Identify which cell holds the provided text, then report its (X, Y) central coordinate. 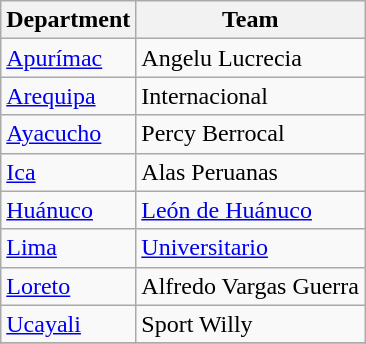
Alas Peruanas (250, 172)
Universitario (250, 248)
Huánuco (68, 210)
Percy Berrocal (250, 134)
Sport Willy (250, 324)
Ayacucho (68, 134)
Apurímac (68, 58)
Alfredo Vargas Guerra (250, 286)
Lima (68, 248)
Internacional (250, 96)
Loreto (68, 286)
Ucayali (68, 324)
Department (68, 20)
Ica (68, 172)
León de Huánuco (250, 210)
Team (250, 20)
Angelu Lucrecia (250, 58)
Arequipa (68, 96)
